Capture the cell that displays the provided text and extract its [X, Y] central coordinate. 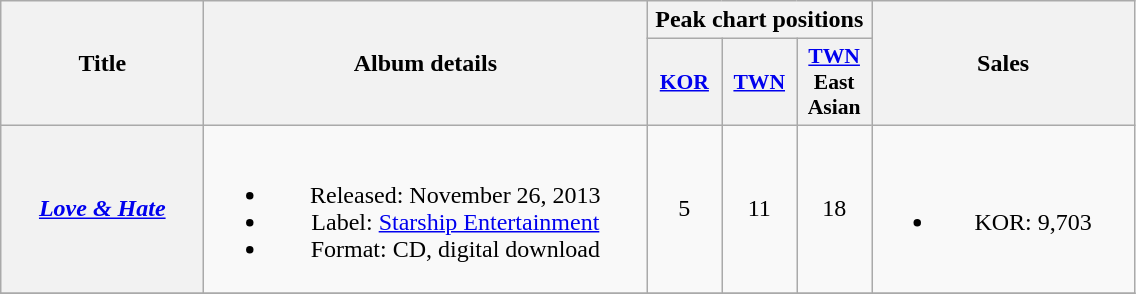
Love & Hate [102, 208]
Sales [1004, 64]
5 [684, 208]
Title [102, 64]
KOR: 9,703 [1004, 208]
11 [760, 208]
Peak chart positions [760, 20]
TWN [760, 82]
18 [834, 208]
TWN East Asian [834, 82]
Released: November 26, 2013Label: Starship EntertainmentFormat: CD, digital download [426, 208]
KOR [684, 82]
Album details [426, 64]
